Extract the (X, Y) coordinate from the center of the cell holding the provided text.  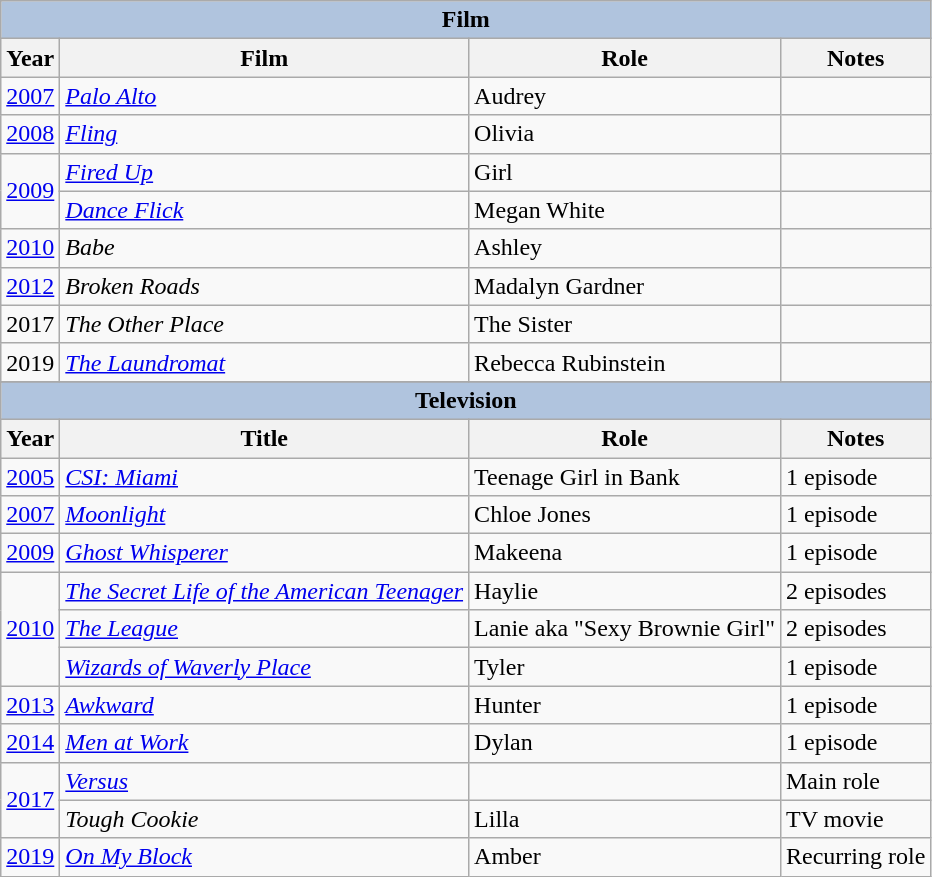
Broken Roads (264, 286)
Television (466, 400)
Dance Flick (264, 210)
Fired Up (264, 172)
Men at Work (264, 743)
Lilla (625, 819)
Title (264, 438)
Lanie aka "Sexy Brownie Girl" (625, 629)
Babe (264, 248)
Audrey (625, 96)
Recurring role (855, 857)
Wizards of Waverly Place (264, 667)
Megan White (625, 210)
Madalyn Gardner (625, 286)
Moonlight (264, 515)
Fling (264, 134)
Ashley (625, 248)
Tough Cookie (264, 819)
The League (264, 629)
CSI: Miami (264, 477)
Olivia (625, 134)
Versus (264, 781)
TV movie (855, 819)
Ghost Whisperer (264, 553)
2005 (30, 477)
Haylie (625, 591)
2014 (30, 743)
Amber (625, 857)
Rebecca Rubinstein (625, 362)
Dylan (625, 743)
The Secret Life of the American Teenager (264, 591)
Makeena (625, 553)
2013 (30, 705)
Tyler (625, 667)
Hunter (625, 705)
2012 (30, 286)
Main role (855, 781)
2008 (30, 134)
On My Block (264, 857)
The Other Place (264, 324)
Palo Alto (264, 96)
Awkward (264, 705)
The Laundromat (264, 362)
Teenage Girl in Bank (625, 477)
Chloe Jones (625, 515)
The Sister (625, 324)
Girl (625, 172)
